Capture the cell that displays the provided text and extract its (x, y) central coordinate. 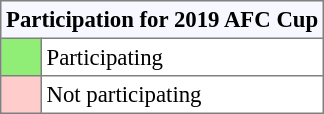
Not participating (182, 95)
Participating (182, 57)
Participation for 2019 AFC Cup (162, 20)
